From the cell containing the given text, extract its center point as [x, y] coordinate. 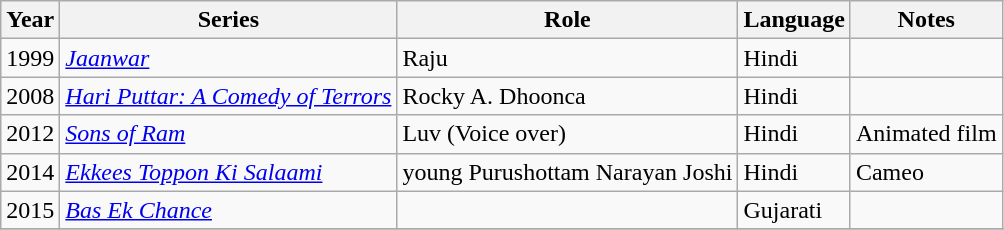
Raju [568, 58]
young Purushottam Narayan Joshi [568, 172]
Luv (Voice over) [568, 134]
2008 [30, 96]
Year [30, 20]
Notes [926, 20]
Ekkees Toppon Ki Salaami [228, 172]
Jaanwar [228, 58]
Cameo [926, 172]
1999 [30, 58]
Series [228, 20]
2012 [30, 134]
Bas Ek Chance [228, 210]
Hari Puttar: A Comedy of Terrors [228, 96]
Gujarati [794, 210]
Rocky A. Dhoonca [568, 96]
Animated film [926, 134]
Role [568, 20]
2014 [30, 172]
Language [794, 20]
2015 [30, 210]
Sons of Ram [228, 134]
